Provide the (X, Y) coordinate of the cell's center where the given text is located.  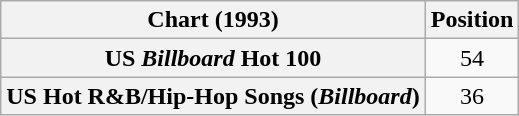
US Hot R&B/Hip-Hop Songs (Billboard) (213, 96)
US Billboard Hot 100 (213, 58)
Position (472, 20)
Chart (1993) (213, 20)
36 (472, 96)
54 (472, 58)
